Locate the cell with the specified text and output its [X, Y] center coordinate. 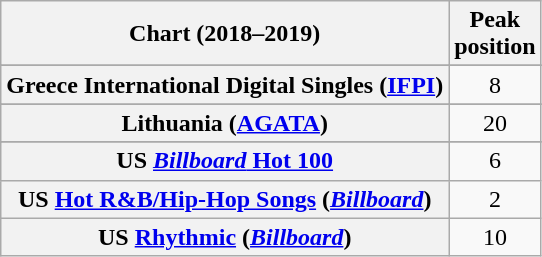
Lithuania (AGATA) [225, 123]
20 [495, 123]
US Rhythmic (Billboard) [225, 237]
2 [495, 199]
10 [495, 237]
US Billboard Hot 100 [225, 161]
US Hot R&B/Hip-Hop Songs (Billboard) [225, 199]
6 [495, 161]
8 [495, 85]
Chart (2018–2019) [225, 34]
Peak position [495, 34]
Greece International Digital Singles (IFPI) [225, 85]
